Provide the (X, Y) coordinate of the cell's center where the given text is located.  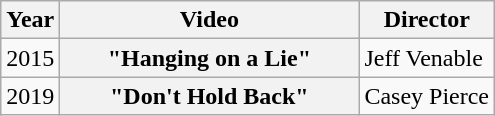
Director (427, 20)
Year (30, 20)
Casey Pierce (427, 96)
2019 (30, 96)
"Don't Hold Back" (210, 96)
2015 (30, 58)
Video (210, 20)
"Hanging on a Lie" (210, 58)
Jeff Venable (427, 58)
